Detect which cell encompasses the target text, then output its (x, y) center coordinate. 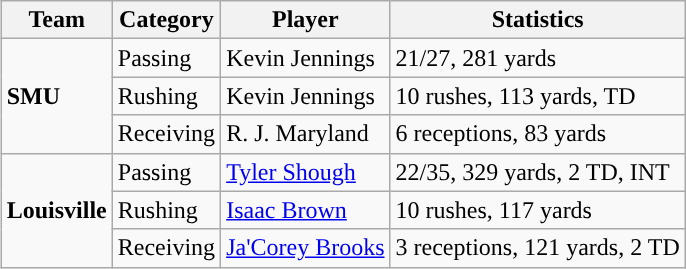
Ja'Corey Brooks (306, 248)
3 receptions, 121 yards, 2 TD (538, 248)
Statistics (538, 20)
Tyler Shough (306, 172)
Louisville (56, 210)
R. J. Maryland (306, 134)
Isaac Brown (306, 210)
6 receptions, 83 yards (538, 134)
22/35, 329 yards, 2 TD, INT (538, 172)
10 rushes, 117 yards (538, 210)
10 rushes, 113 yards, TD (538, 96)
21/27, 281 yards (538, 58)
Category (166, 20)
SMU (56, 96)
Team (56, 20)
Player (306, 20)
